Capture the cell that displays the provided text and extract its [X, Y] central coordinate. 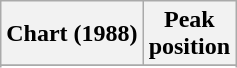
Chart (1988) [72, 34]
Peakposition [189, 34]
